Pinpoint the cell where the given text exists, returning its [x, y] midpoint coordinate. 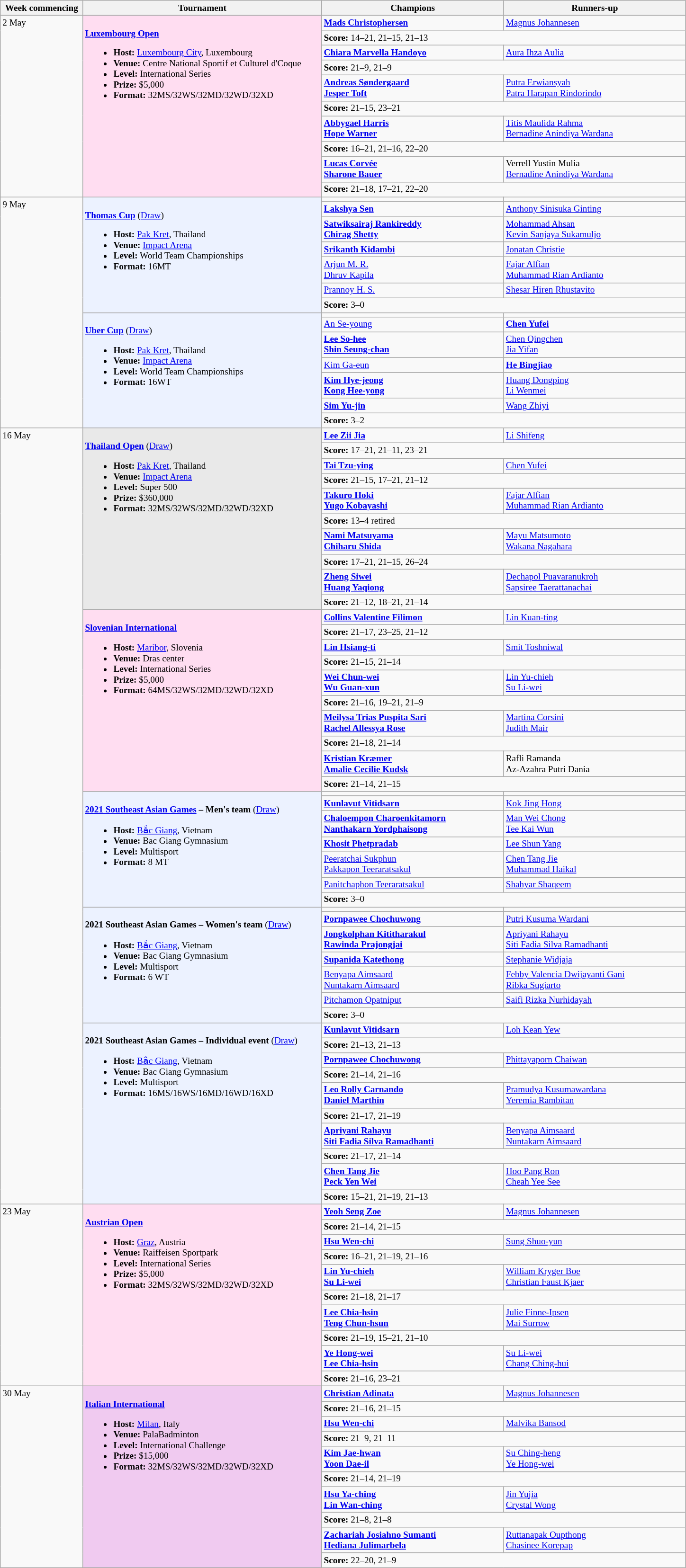
Lakshya Sen [413, 209]
Score: 13–4 retired [504, 521]
Titis Maulida Rahma Bernadine Anindiya Wardana [595, 129]
Lin Hsiang-ti [413, 647]
Meilysa Trias Puspita Sari Rachel Allessya Rose [413, 723]
Huang DongpingLi Wenmei [595, 385]
Hoo Pang Ron Cheah Yee See [595, 1176]
Arjun M. R.Dhruv Kapila [413, 270]
30 May [42, 1477]
Chen Tang JieMuhammad Haikal [595, 864]
Sim Yu-jin [413, 406]
Li Shifeng [595, 436]
Kim Jae-hwan Yoon Dae-il [413, 1459]
Score: 16–21, 21–19, 21–16 [504, 1257]
Aura Ihza Aulia [595, 53]
Score: 14–21, 21–15, 21–13 [504, 38]
Tournament [202, 8]
Fajar AlfianMuhammad Rian Ardianto [595, 270]
Score: 17–21, 21–15, 26–24 [504, 562]
Shesar Hiren Rhustavito [595, 290]
Runners-up [595, 8]
Zachariah Josiahno Sumanti Hediana Julimarbela [413, 1540]
Collins Valentine Filimon [413, 617]
Score: 21–14, 21–16 [504, 1075]
Wei Chun-wei Wu Guan-xun [413, 683]
Score: 21–12, 18–21, 21–14 [504, 602]
Score: 21–13, 21–13 [504, 1045]
Shahyar Shaqeem [595, 885]
Score: 21–17, 21–14 [504, 1156]
Dechapol Puavaranukroh Sapsiree Taerattanachai [595, 582]
Score: 15–21, 21–19, 21–13 [504, 1197]
Austrian OpenHost: Graz, AustriaVenue: Raiffeisen SportparkLevel: International SeriesPrize: $5,000Format: 32MS/32WS/32MD/32WD/32XD [202, 1295]
Takuro Hoki Yugo Kobayashi [413, 501]
Zheng Siwei Huang Yaqiong [413, 582]
Score: 17–21, 21–11, 23–21 [504, 451]
Score: 16–21, 21–16, 22–20 [504, 149]
Thomas Cup (Draw)Host: Pak Kret, ThailandVenue: Impact ArenaLevel: World Team ChampionshipsFormat: 16MT [202, 255]
Score: 21–19, 15–21, 21–10 [504, 1338]
Lucas Corvée Sharone Bauer [413, 169]
Sung Shuo-yun [595, 1242]
Wang Zhiyi [595, 406]
Score: 3–2 [504, 420]
Benyapa Aimsaard Nuntakarn Aimsaard [595, 1136]
Mads Christophersen [413, 23]
Malvika Bansod [595, 1424]
Score: 21–18, 21–14 [504, 743]
Leo Rolly Carnando Daniel Marthin [413, 1095]
Score: 21–8, 21–8 [504, 1520]
Su Ching-heng Ye Hong-wei [595, 1459]
Srikanth Kidambi [413, 249]
An Se-young [413, 324]
Kok Jing Hong [595, 803]
Score: 21–16, 19–21, 21–9 [504, 703]
Andreas Søndergaard Jesper Toft [413, 88]
Fajar Alfian Muhammad Rian Ardianto [595, 501]
Kim Ga-eun [413, 365]
Uber Cup (Draw)Host: Pak Kret, ThailandVenue: Impact ArenaLevel: World Team ChampionshipsFormat: 16WT [202, 370]
Ye Hong-wei Lee Chia-hsin [413, 1358]
Chaloempon CharoenkitamornNanthakarn Yordphaisong [413, 824]
Supanida Katethong [413, 960]
Febby Valencia Dwijayanti GaniRibka Sugiarto [595, 980]
Rafli Ramanda Az-Azahra Putri Dania [595, 764]
Ruttanapak Oupthong Chasinee Korepap [595, 1540]
Lee So-heeShin Seung-chan [413, 345]
23 May [42, 1295]
Pitchamon Opatniput [413, 1000]
Abbygael Harris Hope Warner [413, 129]
Martina Corsini Judith Mair [595, 723]
Chiara Marvella Handoyo [413, 53]
Mayu Matsumoto Wakana Nagahara [595, 541]
2 May [42, 106]
He Bingjiao [595, 365]
Putra Erwiansyah Patra Harapan Rindorindo [595, 88]
Week commencing [42, 8]
Prannoy H. S. [413, 290]
Score: 21–15, 23–21 [504, 108]
Jongkolphan KititharakulRawinda Prajongjai [413, 939]
Loh Kean Yew [595, 1030]
Score: 21–9, 21–11 [504, 1439]
Champions [413, 8]
Thailand Open (Draw)Host: Pak Kret, ThailandVenue: Impact ArenaLevel: Super 500Prize: $360,000Format: 32MS/32WS/32MD/32WD/32XD [202, 519]
2021 Southeast Asian Games – Women's team (Draw)Host: Bắc Giang, VietnamVenue: Bac Giang GymnasiumLevel: MultisportFormat: 6 WT [202, 965]
Verrell Yustin Mulia Bernadine Anindiya Wardana [595, 169]
Score: 22–20, 21–9 [504, 1560]
Score: 21–15, 17–21, 21–12 [504, 481]
Hsu Ya-ching Lin Wan-ching [413, 1499]
Panitchaphon Teeraratsakul [413, 885]
Tai Tzu-ying [413, 465]
Khosit Phetpradab [413, 844]
9 May [42, 312]
Yeoh Seng Zoe [413, 1212]
William Kryger Boe Christian Faust Kjaer [595, 1277]
Benyapa AimsaardNuntakarn Aimsaard [413, 980]
Jin Yujia Crystal Wong [595, 1499]
Kim Hye-jeongKong Hee-yong [413, 385]
16 May [42, 816]
Pramudya Kusumawardana Yeremia Rambitan [595, 1095]
Score: 21–17, 23–25, 21–12 [504, 633]
Score: 21–16, 23–21 [504, 1379]
2021 Southeast Asian Games – Men's team (Draw)Host: Bắc Giang, VietnamVenue: Bac Giang GymnasiumLevel: MultisportFormat: 8 MT [202, 849]
Lee Shun Yang [595, 844]
Score: 21–17, 21–19 [504, 1116]
Slovenian InternationalHost: Maribor, SloveniaVenue: Dras centerLevel: International SeriesPrize: $5,000Format: 64MS/32WS/32MD/32WD/32XD [202, 701]
Mohammad AhsanKevin Sanjaya Sukamuljo [595, 229]
Score: 21–18, 17–21, 22–20 [504, 189]
Phittayaporn Chaiwan [595, 1060]
Lee Chia-hsin Teng Chun-hsun [413, 1318]
Stephanie Widjaja [595, 960]
Peeratchai SukphunPakkapon Teeraratsakul [413, 864]
Lee Zii Jia [413, 436]
Chen Tang Jie Peck Yen Wei [413, 1176]
Saifi Rizka Nurhidayah [595, 1000]
Score: 21–9, 21–9 [504, 68]
Score: 21–15, 21–14 [504, 662]
Jonatan Christie [595, 249]
Score: 21–16, 21–15 [504, 1408]
Italian InternationalHost: Milan, ItalyVenue: PalaBadmintonLevel: International ChallengePrize: $15,000Format: 32MS/32WS/32MD/32WD/32XD [202, 1477]
Apriyani Rahayu Siti Fadia Silva Ramadhanti [413, 1136]
Score: 21–14, 21–19 [504, 1479]
Smit Toshniwal [595, 647]
Su Li-weiChang Ching-hui [595, 1358]
Man Wei ChongTee Kai Wun [595, 824]
Christian Adinata [413, 1394]
Anthony Sinisuka Ginting [595, 209]
Chen QingchenJia Yifan [595, 345]
Kristian Kræmer Amalie Cecilie Kudsk [413, 764]
Nami Matsuyama Chiharu Shida [413, 541]
Apriyani RahayuSiti Fadia Silva Ramadhanti [595, 939]
Score: 21–18, 21–17 [504, 1297]
Satwiksairaj RankireddyChirag Shetty [413, 229]
Julie Finne-Ipsen Mai Surrow [595, 1318]
Lin Kuan-ting [595, 617]
Putri Kusuma Wardani [595, 919]
